Search for the cell housing the specified text and yield its [X, Y] center coordinate. 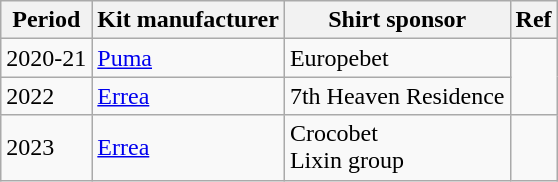
7th Heaven Residence [397, 96]
2020-21 [46, 58]
Period [46, 20]
2022 [46, 96]
Kit manufacturer [188, 20]
Shirt sponsor [397, 20]
Puma [188, 58]
Ref [534, 20]
2023 [46, 148]
Europebet [397, 58]
CrocobetLixin group [397, 148]
